Find where the given text appears and provide that cell's center as (x, y) coordinate. 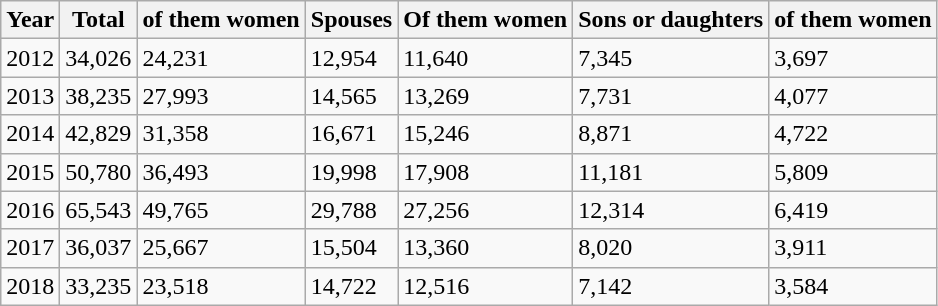
2016 (30, 210)
49,765 (221, 210)
31,358 (221, 134)
Sons or daughters (671, 20)
Year (30, 20)
7,345 (671, 58)
27,256 (486, 210)
34,026 (98, 58)
11,640 (486, 58)
3,584 (853, 286)
2017 (30, 248)
38,235 (98, 96)
19,998 (351, 172)
8,020 (671, 248)
50,780 (98, 172)
29,788 (351, 210)
6,419 (853, 210)
2018 (30, 286)
14,565 (351, 96)
2015 (30, 172)
12,954 (351, 58)
33,235 (98, 286)
25,667 (221, 248)
13,269 (486, 96)
2014 (30, 134)
13,360 (486, 248)
7,142 (671, 286)
3,697 (853, 58)
2013 (30, 96)
12,314 (671, 210)
23,518 (221, 286)
17,908 (486, 172)
42,829 (98, 134)
Total (98, 20)
4,722 (853, 134)
65,543 (98, 210)
15,504 (351, 248)
2012 (30, 58)
11,181 (671, 172)
24,231 (221, 58)
14,722 (351, 286)
5,809 (853, 172)
15,246 (486, 134)
36,037 (98, 248)
8,871 (671, 134)
Spouses (351, 20)
7,731 (671, 96)
3,911 (853, 248)
Of them women (486, 20)
4,077 (853, 96)
36,493 (221, 172)
12,516 (486, 286)
16,671 (351, 134)
27,993 (221, 96)
